Detect which cell encompasses the target text, then output its [X, Y] center coordinate. 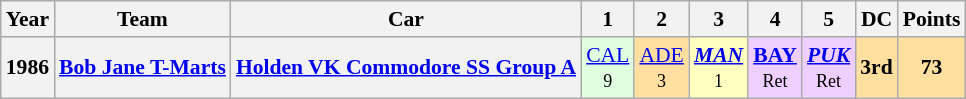
73 [932, 68]
DC [876, 19]
Year [28, 19]
3 [718, 19]
5 [828, 19]
Bob Jane T-Marts [142, 68]
2 [661, 19]
MAN1 [718, 68]
Team [142, 19]
Holden VK Commodore SS Group A [406, 68]
1986 [28, 68]
BAYRet [775, 68]
1 [608, 19]
3rd [876, 68]
Points [932, 19]
4 [775, 19]
CAL9 [608, 68]
Car [406, 19]
PUKRet [828, 68]
ADE3 [661, 68]
